Provide the [X, Y] coordinate of the cell's center where the given text is located.  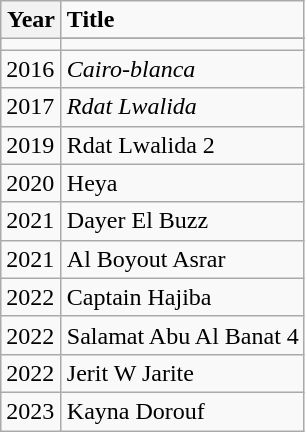
Cairo-blanca [182, 69]
Rdat Lwalida 2 [182, 145]
Captain Hajiba [182, 297]
Al Boyout Asrar [182, 259]
2020 [32, 183]
2017 [32, 107]
Kayna Dorouf [182, 411]
2016 [32, 69]
Dayer El Buzz [182, 221]
2019 [32, 145]
Year [32, 20]
Rdat Lwalida [182, 107]
Salamat Abu Al Banat 4 [182, 335]
2023 [32, 411]
Heya [182, 183]
Jerit W Jarite [182, 373]
Title [182, 20]
